For the text-containing cell, return its midpoint in [X, Y] coordinate format. 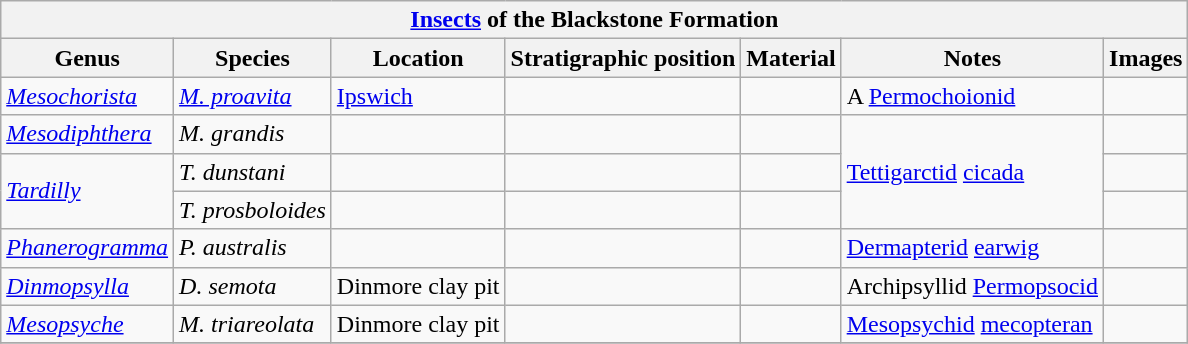
Mesodiphthera [88, 134]
T. dunstani [253, 172]
Species [253, 58]
Tettigarctid cicada [972, 172]
Stratigraphic position [623, 58]
Mesopsychid mecopteran [972, 324]
Archipsyllid Permopsocid [972, 286]
P. australis [253, 248]
M. proavita [253, 96]
Phanerogramma [88, 248]
Mesochorista [88, 96]
A Permochoionid [972, 96]
Ipswich [418, 96]
T. prosboloides [253, 210]
D. semota [253, 286]
Notes [972, 58]
Dinmopsylla [88, 286]
Material [791, 58]
Genus [88, 58]
Images [1146, 58]
M. grandis [253, 134]
Tardilly [88, 191]
M. triareolata [253, 324]
Mesopsyche [88, 324]
Insects of the Blackstone Formation [594, 20]
Dermapterid earwig [972, 248]
Location [418, 58]
